From the cell containing the given text, extract its center point as (x, y) coordinate. 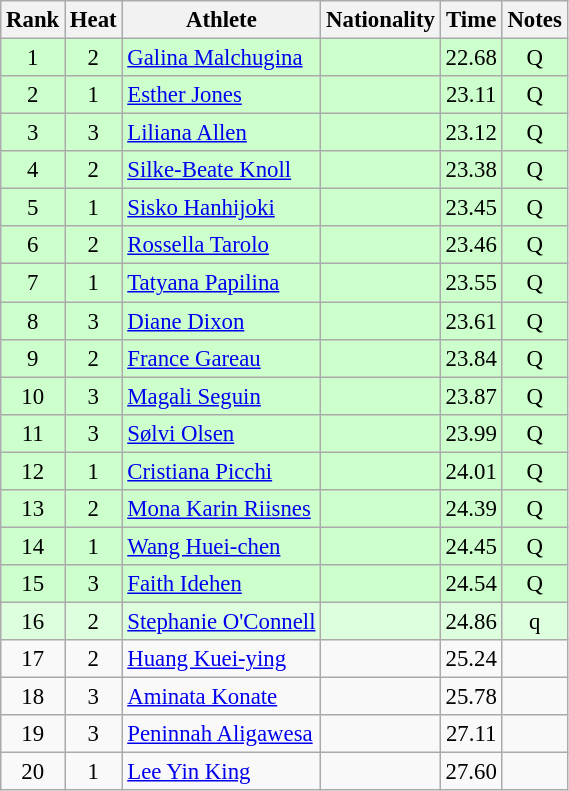
25.78 (471, 697)
22.68 (471, 58)
14 (33, 546)
Faith Idehen (222, 584)
27.60 (471, 772)
12 (33, 471)
Sisko Hanhijoki (222, 208)
Time (471, 20)
Magali Seguin (222, 396)
23.84 (471, 358)
23.12 (471, 133)
16 (33, 621)
Galina Malchugina (222, 58)
11 (33, 433)
23.38 (471, 170)
23.45 (471, 208)
Liliana Allen (222, 133)
Heat (94, 20)
24.86 (471, 621)
10 (33, 396)
Aminata Konate (222, 697)
Silke-Beate Knoll (222, 170)
19 (33, 734)
8 (33, 321)
Notes (534, 20)
Mona Karin Riisnes (222, 509)
Stephanie O'Connell (222, 621)
27.11 (471, 734)
6 (33, 245)
24.54 (471, 584)
Athlete (222, 20)
Cristiana Picchi (222, 471)
Sølvi Olsen (222, 433)
Rank (33, 20)
Huang Kuei-ying (222, 659)
Diane Dixon (222, 321)
9 (33, 358)
24.45 (471, 546)
France Gareau (222, 358)
23.99 (471, 433)
20 (33, 772)
Wang Huei-chen (222, 546)
17 (33, 659)
Nationality (380, 20)
23.46 (471, 245)
q (534, 621)
18 (33, 697)
Peninnah Aligawesa (222, 734)
Tatyana Papilina (222, 283)
4 (33, 170)
23.61 (471, 321)
15 (33, 584)
25.24 (471, 659)
24.39 (471, 509)
Rossella Tarolo (222, 245)
13 (33, 509)
5 (33, 208)
23.11 (471, 95)
7 (33, 283)
23.87 (471, 396)
23.55 (471, 283)
Esther Jones (222, 95)
Lee Yin King (222, 772)
24.01 (471, 471)
